Determine the [X, Y] coordinate at the center of the cell enclosing the given text.  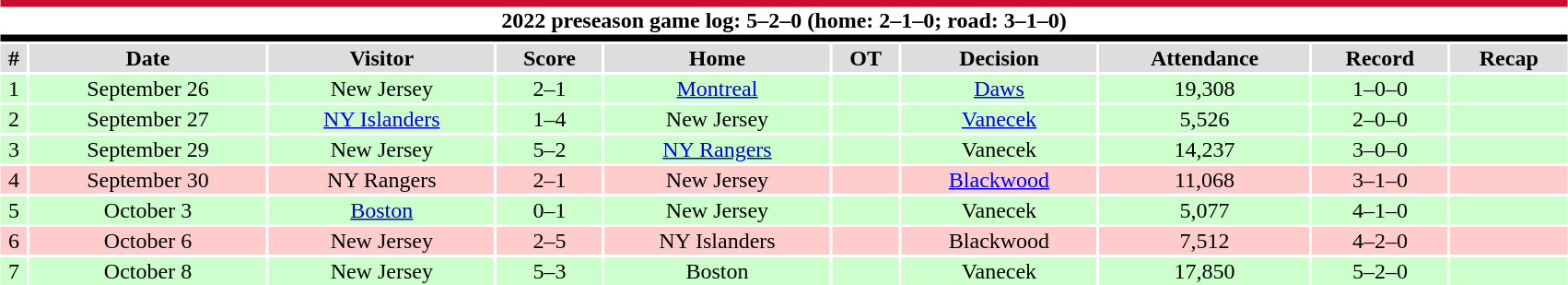
OT [866, 58]
2–5 [549, 241]
5–2 [549, 149]
2–0–0 [1380, 119]
Montreal [717, 89]
11,068 [1205, 180]
5–3 [549, 271]
October 8 [147, 271]
Home [717, 58]
3–0–0 [1380, 149]
October 6 [147, 241]
7,512 [1205, 241]
September 29 [147, 149]
# [14, 58]
September 26 [147, 89]
September 27 [147, 119]
3–1–0 [1380, 180]
2 [14, 119]
Date [147, 58]
Score [549, 58]
5,526 [1205, 119]
5,077 [1205, 210]
Recap [1509, 58]
14,237 [1205, 149]
4–1–0 [1380, 210]
0–1 [549, 210]
2022 preseason game log: 5–2–0 (home: 2–1–0; road: 3–1–0) [784, 20]
1–4 [549, 119]
19,308 [1205, 89]
September 30 [147, 180]
Decision [999, 58]
6 [14, 241]
7 [14, 271]
5 [14, 210]
5–2–0 [1380, 271]
17,850 [1205, 271]
Visitor [381, 58]
October 3 [147, 210]
3 [14, 149]
Record [1380, 58]
4–2–0 [1380, 241]
1 [14, 89]
Daws [999, 89]
Attendance [1205, 58]
1–0–0 [1380, 89]
4 [14, 180]
